Identify which cell holds the provided text, then report its [x, y] central coordinate. 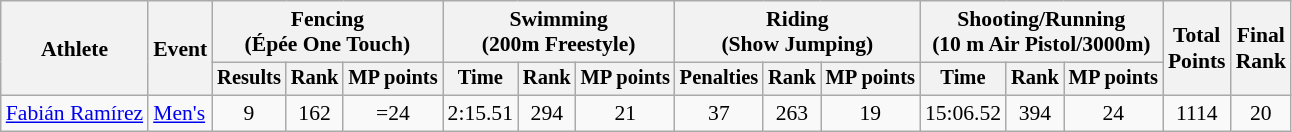
294 [547, 114]
263 [792, 114]
394 [1035, 114]
TotalPoints [1197, 48]
1114 [1197, 114]
19 [870, 114]
21 [626, 114]
Penalties [719, 79]
Swimming (200m Freestyle) [559, 32]
37 [719, 114]
Event [180, 48]
20 [1262, 114]
=24 [392, 114]
Shooting/Running(10 m Air Pistol/3000m) [1042, 32]
Results [249, 79]
Fencing (Épée One Touch) [327, 32]
9 [249, 114]
Fabián Ramírez [74, 114]
Riding (Show Jumping) [798, 32]
15:06.52 [963, 114]
Athlete [74, 48]
162 [315, 114]
24 [1114, 114]
2:15.51 [480, 114]
FinalRank [1262, 48]
Men's [180, 114]
